Provide the (X, Y) coordinate of the cell's center where the given text is located.  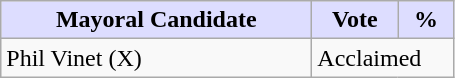
Phil Vinet (X) (156, 58)
% (426, 20)
Mayoral Candidate (156, 20)
Vote (355, 20)
Acclaimed (383, 58)
